Find where the given text appears and provide that cell's center as [X, Y] coordinate. 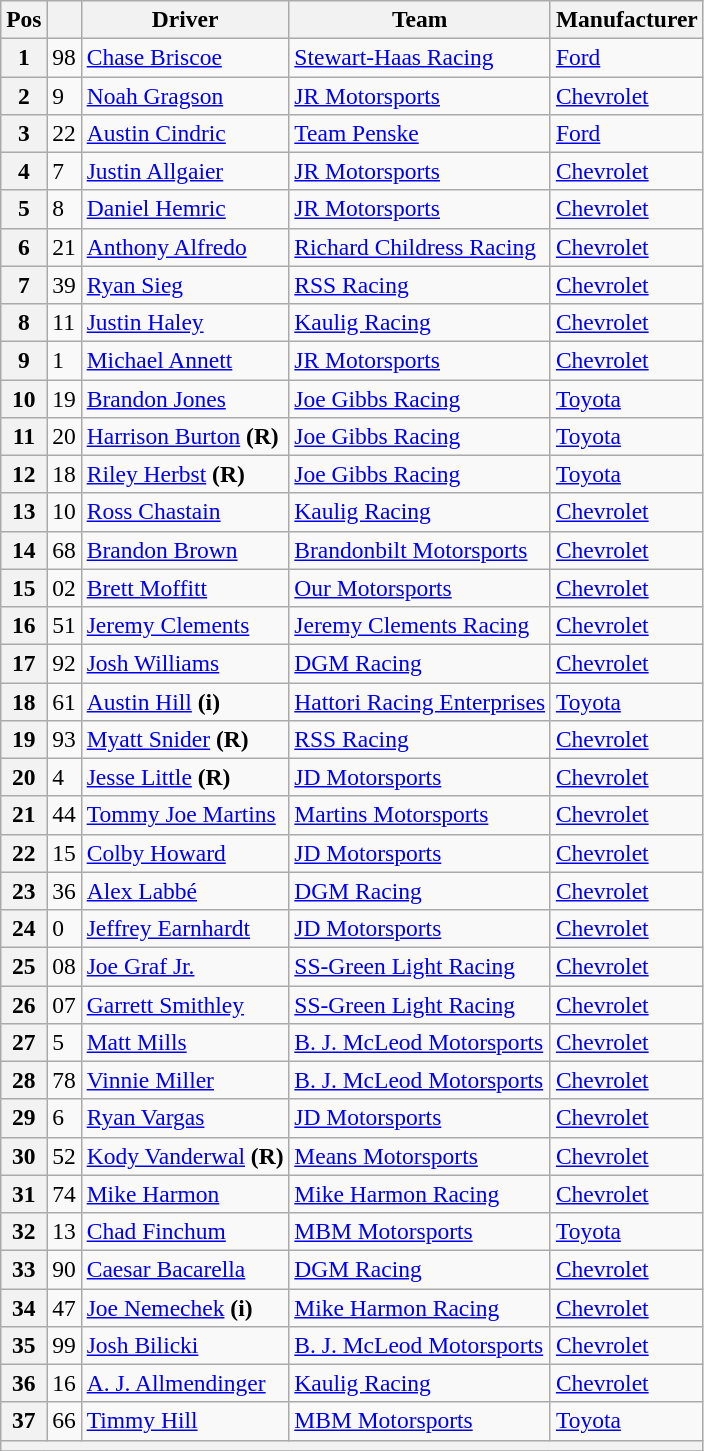
Richard Childress Racing [420, 247]
Jeremy Clements Racing [420, 625]
Brett Moffitt [185, 588]
Kody Vanderwal (R) [185, 1156]
35 [24, 1345]
Michael Annett [185, 360]
Justin Allgaier [185, 171]
37 [24, 1421]
Brandonbilt Motorsports [420, 550]
Austin Hill (i) [185, 701]
25 [24, 966]
Timmy Hill [185, 1421]
07 [64, 1004]
Austin Cindric [185, 133]
30 [24, 1156]
68 [64, 550]
Manufacturer [626, 19]
Anthony Alfredo [185, 247]
51 [64, 625]
0 [64, 928]
02 [64, 588]
Stewart-Haas Racing [420, 57]
Vinnie Miller [185, 1080]
Means Motorsports [420, 1156]
Tommy Joe Martins [185, 815]
Jeremy Clements [185, 625]
74 [64, 1194]
31 [24, 1194]
A. J. Allmendinger [185, 1383]
34 [24, 1307]
Alex Labbé [185, 891]
Driver [185, 19]
Pos [24, 19]
47 [64, 1307]
Matt Mills [185, 1042]
27 [24, 1042]
Josh Bilicki [185, 1345]
Garrett Smithley [185, 1004]
Ryan Sieg [185, 285]
Chad Finchum [185, 1231]
99 [64, 1345]
Harrison Burton (R) [185, 436]
Joe Graf Jr. [185, 966]
Brandon Brown [185, 550]
33 [24, 1269]
Daniel Hemric [185, 209]
08 [64, 966]
24 [24, 928]
Josh Williams [185, 663]
17 [24, 663]
Ryan Vargas [185, 1118]
Jesse Little (R) [185, 777]
14 [24, 550]
61 [64, 701]
Brandon Jones [185, 398]
3 [24, 133]
Chase Briscoe [185, 57]
Team Penske [420, 133]
28 [24, 1080]
Joe Nemechek (i) [185, 1307]
93 [64, 739]
Riley Herbst (R) [185, 474]
78 [64, 1080]
Hattori Racing Enterprises [420, 701]
39 [64, 285]
Caesar Bacarella [185, 1269]
92 [64, 663]
Justin Haley [185, 322]
2 [24, 95]
44 [64, 815]
Ross Chastain [185, 512]
12 [24, 474]
Martins Motorsports [420, 815]
29 [24, 1118]
Myatt Snider (R) [185, 739]
66 [64, 1421]
98 [64, 57]
Mike Harmon [185, 1194]
Colby Howard [185, 853]
52 [64, 1156]
26 [24, 1004]
Our Motorsports [420, 588]
Noah Gragson [185, 95]
Team [420, 19]
Jeffrey Earnhardt [185, 928]
23 [24, 891]
32 [24, 1231]
90 [64, 1269]
